Find where the given text appears and provide that cell's center as [x, y] coordinate. 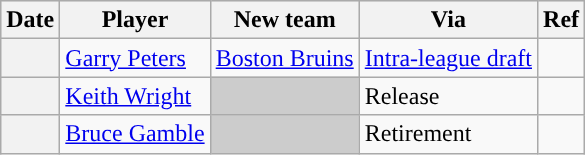
New team [284, 20]
Intra-league draft [448, 58]
Bruce Gamble [135, 134]
Retirement [448, 134]
Keith Wright [135, 96]
Via [448, 20]
Boston Bruins [284, 58]
Release [448, 96]
Player [135, 20]
Garry Peters [135, 58]
Ref [562, 20]
Date [30, 20]
